Determine the (X, Y) coordinate at the center of the cell enclosing the given text.  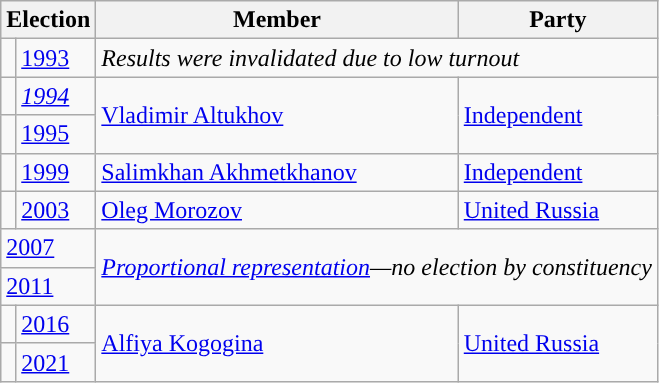
Alfiya Kogogina (277, 343)
Proportional representation—no election by constituency (377, 267)
Salimkhan Akhmetkhanov (277, 172)
Member (277, 20)
2007 (48, 248)
Party (558, 20)
1995 (56, 134)
Vladimir Altukhov (277, 115)
Election (48, 20)
Oleg Morozov (277, 210)
2021 (56, 362)
2003 (56, 210)
1994 (56, 96)
1993 (56, 58)
Results were invalidated due to low turnout (377, 58)
1999 (56, 172)
2011 (48, 286)
2016 (56, 324)
